Capture the cell that displays the provided text and extract its [X, Y] central coordinate. 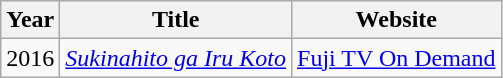
Website [397, 20]
Sukinahito ga Iru Koto [176, 58]
Year [30, 20]
2016 [30, 58]
Fuji TV On Demand [397, 58]
Title [176, 20]
